Return (x, y) of the center of cell containing provided text 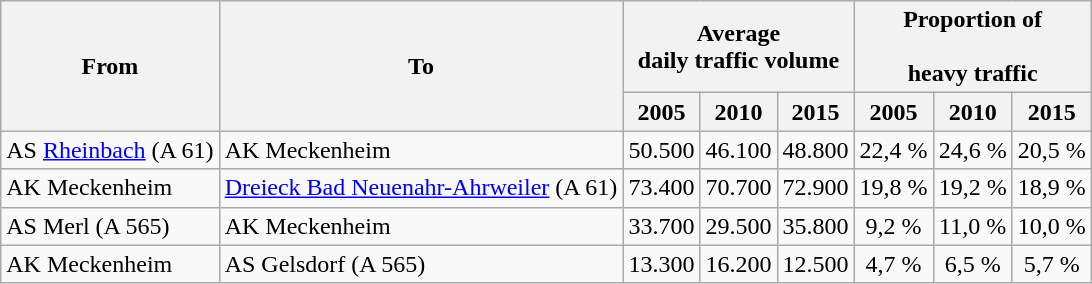
19,8 % (894, 188)
16.200 (738, 264)
13.300 (662, 264)
10,0 % (1052, 226)
Proportion ofheavy traffic (972, 47)
5,7 % (1052, 264)
AS Rheinbach (A 61) (110, 150)
11,0 % (972, 226)
24,6 % (972, 150)
70.700 (738, 188)
To (421, 66)
AS Gelsdorf (A 565) (421, 264)
33.700 (662, 226)
6,5 % (972, 264)
73.400 (662, 188)
22,4 % (894, 150)
AS Merl (A 565) (110, 226)
20,5 % (1052, 150)
48.800 (816, 150)
Average daily traffic volume (738, 47)
35.800 (816, 226)
4,7 % (894, 264)
9,2 % (894, 226)
18,9 % (1052, 188)
12.500 (816, 264)
46.100 (738, 150)
From (110, 66)
Dreieck Bad Neuenahr-Ahrweiler (A 61) (421, 188)
50.500 (662, 150)
29.500 (738, 226)
19,2 % (972, 188)
72.900 (816, 188)
